Capture the cell that displays the provided text and extract its [X, Y] central coordinate. 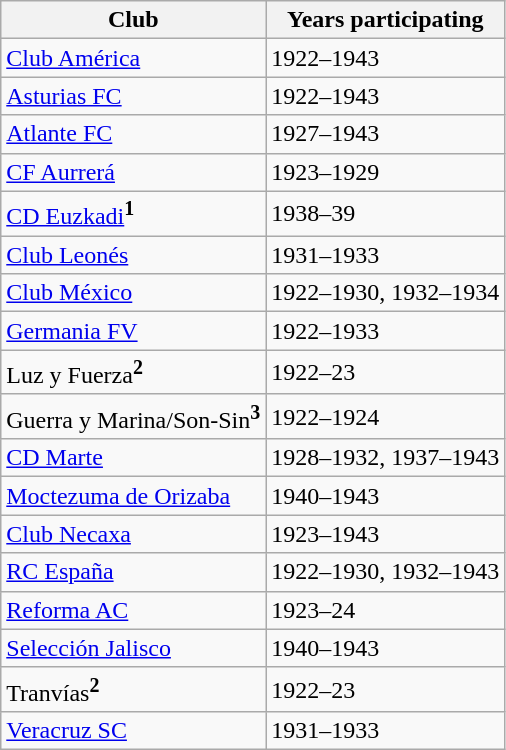
RC España [134, 572]
Germania FV [134, 331]
Club México [134, 293]
1928–1932, 1937–1943 [386, 458]
Atlante FC [134, 134]
Luz y Fuerza2 [134, 372]
1923–1929 [386, 172]
CD Marte [134, 458]
Club Necaxa [134, 534]
Years participating [386, 20]
1938–39 [386, 214]
Club Leonés [134, 255]
Veracruz SC [134, 731]
Asturias FC [134, 96]
Selección Jalisco [134, 648]
CD Euzkadi1 [134, 214]
CF Aurrerá [134, 172]
Reforma AC [134, 610]
1923–24 [386, 610]
Club [134, 20]
1922–1933 [386, 331]
Guerra y Marina/Son-Sin3 [134, 416]
Club América [134, 58]
1927–1943 [386, 134]
Tranvías2 [134, 690]
1922–1930, 1932–1934 [386, 293]
1923–1943 [386, 534]
1922–1924 [386, 416]
1922–1930, 1932–1943 [386, 572]
Moctezuma de Orizaba [134, 496]
